Identify which cell holds the provided text, then report its [x, y] central coordinate. 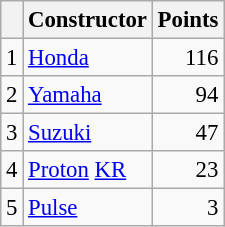
4 [12, 170]
Honda [88, 58]
47 [188, 133]
Yamaha [88, 95]
116 [188, 58]
Points [188, 20]
Suzuki [88, 133]
1 [12, 58]
94 [188, 95]
Pulse [88, 208]
Constructor [88, 20]
2 [12, 95]
5 [12, 208]
23 [188, 170]
Proton KR [88, 170]
